From the cell containing the given text, extract its center point as [x, y] coordinate. 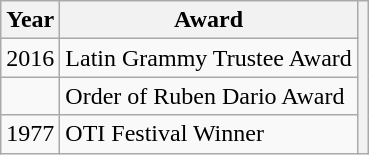
OTI Festival Winner [208, 134]
2016 [30, 58]
Order of Ruben Dario Award [208, 96]
Award [208, 20]
1977 [30, 134]
Year [30, 20]
Latin Grammy Trustee Award [208, 58]
